Locate the cell with the specified text and output its [x, y] center coordinate. 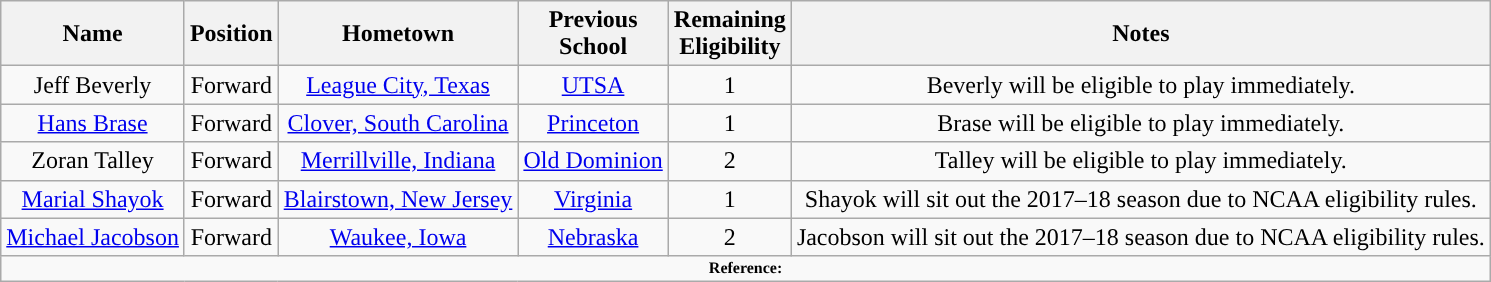
Jacobson will sit out the 2017–18 season due to NCAA eligibility rules. [1140, 237]
League City, Texas [398, 85]
Virginia [593, 199]
Waukee, Iowa [398, 237]
UTSA [593, 85]
Princeton [593, 123]
Talley will be eligible to play immediately. [1140, 161]
Shayok will sit out the 2017–18 season due to NCAA eligibility rules. [1140, 199]
Brase will be eligible to play immediately. [1140, 123]
Clover, South Carolina [398, 123]
Michael Jacobson [93, 237]
Beverly will be eligible to play immediately. [1140, 85]
Nebraska [593, 237]
Notes [1140, 34]
Old Dominion [593, 161]
Position [231, 34]
Jeff Beverly [93, 85]
Zoran Talley [93, 161]
Hans Brase [93, 123]
Name [93, 34]
Merrillville, Indiana [398, 161]
Hometown [398, 34]
Marial Shayok [93, 199]
Blairstown, New Jersey [398, 199]
Reference: [746, 268]
RemainingEligibility [730, 34]
PreviousSchool [593, 34]
